Return the [x, y] coordinate for the center point of the cell that contains the specified text.  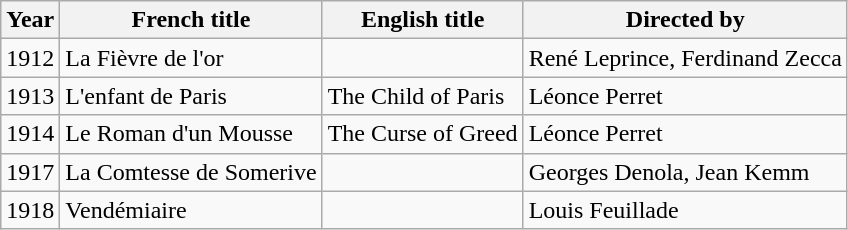
La Fièvre de l'or [191, 58]
The Curse of Greed [422, 134]
Georges Denola, Jean Kemm [685, 172]
L'enfant de Paris [191, 96]
1917 [30, 172]
Le Roman d'un Mousse [191, 134]
1914 [30, 134]
Directed by [685, 20]
Year [30, 20]
Louis Feuillade [685, 210]
Vendémiaire [191, 210]
1918 [30, 210]
1913 [30, 96]
René Leprince, Ferdinand Zecca [685, 58]
French title [191, 20]
1912 [30, 58]
The Child of Paris [422, 96]
La Comtesse de Somerive [191, 172]
English title [422, 20]
